Extract the (X, Y) coordinate from the center of the cell holding the provided text.  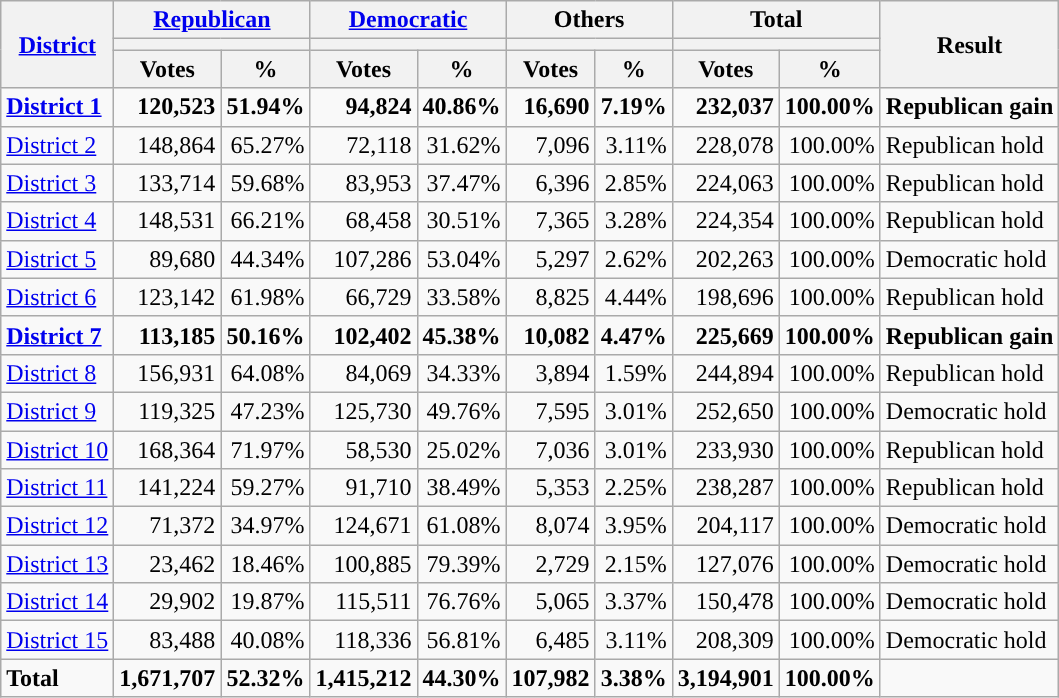
76.76% (462, 602)
6,485 (550, 640)
3.38% (634, 678)
40.08% (266, 640)
58,530 (364, 449)
District 14 (58, 602)
19.87% (266, 602)
61.98% (266, 297)
59.68% (266, 183)
84,069 (364, 373)
District 5 (58, 259)
District 10 (58, 449)
District 1 (58, 107)
4.44% (634, 297)
125,730 (364, 411)
33.58% (462, 297)
2.62% (634, 259)
79.39% (462, 564)
50.16% (266, 335)
49.76% (462, 411)
2.15% (634, 564)
83,488 (168, 640)
District 9 (58, 411)
District 4 (58, 221)
District 6 (58, 297)
5,353 (550, 488)
8,825 (550, 297)
118,336 (364, 640)
District 12 (58, 526)
204,117 (726, 526)
224,063 (726, 183)
23,462 (168, 564)
2.85% (634, 183)
102,402 (364, 335)
198,696 (726, 297)
3.95% (634, 526)
Democratic (408, 20)
District 3 (58, 183)
29,902 (168, 602)
3.37% (634, 602)
34.33% (462, 373)
252,650 (726, 411)
District 2 (58, 145)
71,372 (168, 526)
141,224 (168, 488)
34.97% (266, 526)
224,354 (726, 221)
233,930 (726, 449)
94,824 (364, 107)
150,478 (726, 602)
1,671,707 (168, 678)
45.38% (462, 335)
68,458 (364, 221)
Result (969, 44)
Others (589, 20)
7,595 (550, 411)
40.86% (462, 107)
37.47% (462, 183)
72,118 (364, 145)
89,680 (168, 259)
119,325 (168, 411)
107,982 (550, 678)
127,076 (726, 564)
225,669 (726, 335)
16,690 (550, 107)
59.27% (266, 488)
156,931 (168, 373)
65.27% (266, 145)
228,078 (726, 145)
18.46% (266, 564)
100,885 (364, 564)
7,096 (550, 145)
52.32% (266, 678)
5,297 (550, 259)
5,065 (550, 602)
10,082 (550, 335)
District 11 (58, 488)
3.28% (634, 221)
148,531 (168, 221)
120,523 (168, 107)
38.49% (462, 488)
61.08% (462, 526)
107,286 (364, 259)
1,415,212 (364, 678)
208,309 (726, 640)
7,036 (550, 449)
30.51% (462, 221)
District 8 (58, 373)
148,864 (168, 145)
238,287 (726, 488)
83,953 (364, 183)
3,194,901 (726, 678)
44.30% (462, 678)
6,396 (550, 183)
2,729 (550, 564)
District 15 (58, 640)
51.94% (266, 107)
25.02% (462, 449)
244,894 (726, 373)
123,142 (168, 297)
56.81% (462, 640)
124,671 (364, 526)
Republican (212, 20)
133,714 (168, 183)
1.59% (634, 373)
53.04% (462, 259)
3,894 (550, 373)
232,037 (726, 107)
44.34% (266, 259)
31.62% (462, 145)
113,185 (168, 335)
8,074 (550, 526)
7.19% (634, 107)
District 7 (58, 335)
District 13 (58, 564)
7,365 (550, 221)
47.23% (266, 411)
168,364 (168, 449)
115,511 (364, 602)
64.08% (266, 373)
66.21% (266, 221)
4.47% (634, 335)
2.25% (634, 488)
District (58, 44)
66,729 (364, 297)
202,263 (726, 259)
91,710 (364, 488)
71.97% (266, 449)
